Determine the [X, Y] coordinate at the center of the cell enclosing the given text.  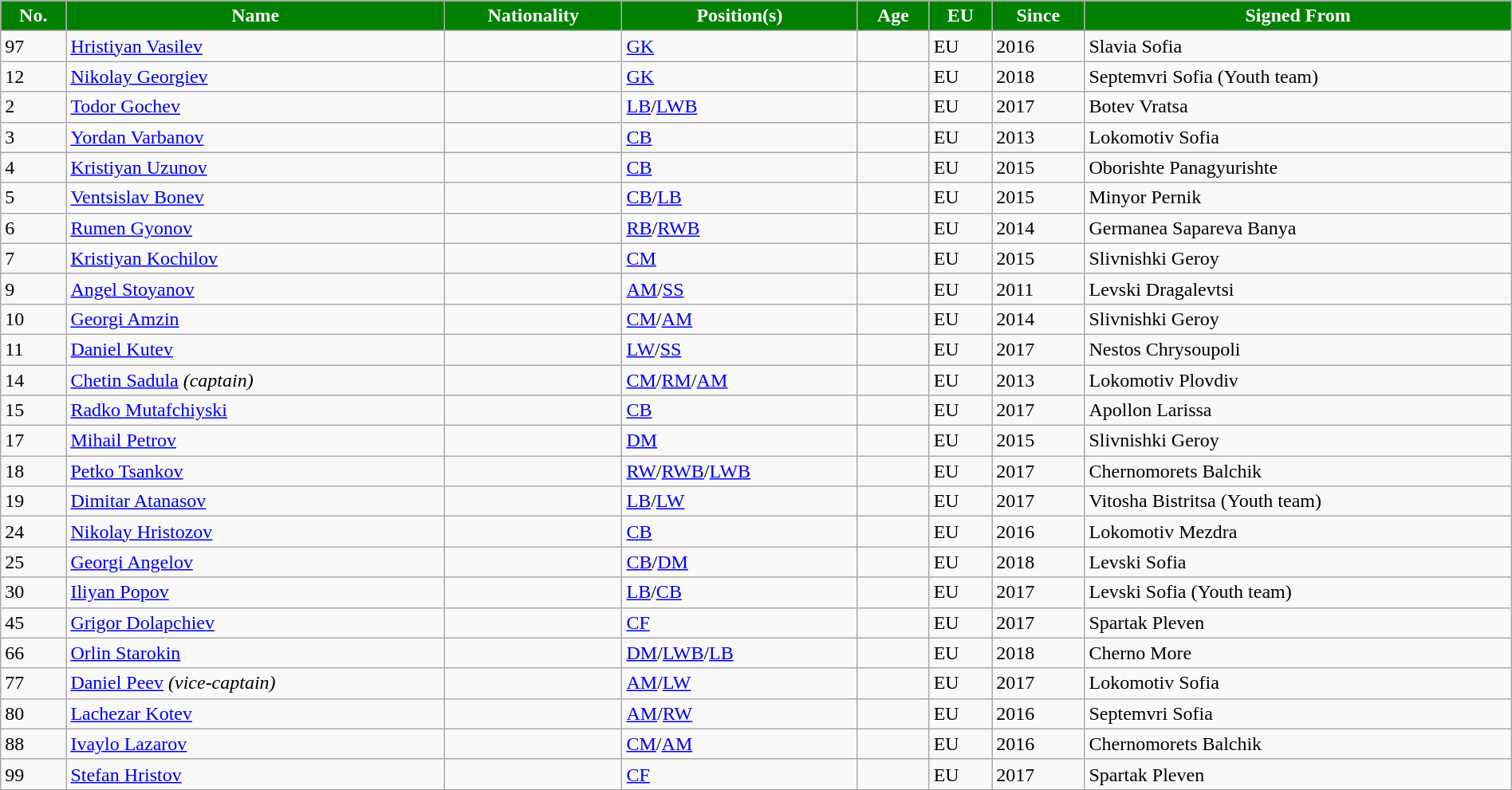
Ventsislav Bonev [255, 198]
No. [33, 16]
18 [33, 471]
Apollon Larissa [1298, 411]
Age [893, 16]
5 [33, 198]
7 [33, 258]
12 [33, 77]
LB/CB [740, 592]
CB/DM [740, 562]
LB/LW [740, 501]
66 [33, 653]
19 [33, 501]
Kristiyan Kochilov [255, 258]
Since [1038, 16]
Grigor Dolapchiev [255, 623]
97 [33, 46]
Cherno More [1298, 653]
6 [33, 228]
14 [33, 380]
2 [33, 107]
2011 [1038, 289]
AM/RW [740, 713]
DM [740, 441]
Lachezar Kotev [255, 713]
Radko Mutafchiyski [255, 411]
Levski Sofia [1298, 562]
Lokomotiv Plovdiv [1298, 380]
99 [33, 774]
45 [33, 623]
Germanea Sapareva Banya [1298, 228]
Angel Stoyanov [255, 289]
11 [33, 349]
Rumen Gyonov [255, 228]
Name [255, 16]
Nestos Chrysoupoli [1298, 349]
Orlin Starokin [255, 653]
Lokomotiv Mezdra [1298, 532]
Levski Dragalevtsi [1298, 289]
15 [33, 411]
Oborishte Panagyurishte [1298, 167]
RW/RWB/LWB [740, 471]
Levski Sofia (Youth team) [1298, 592]
Chetin Sadula (captain) [255, 380]
77 [33, 683]
Daniel Kutev [255, 349]
Ivaylo Lazarov [255, 744]
Todor Gochev [255, 107]
Iliyan Popov [255, 592]
Yordan Varbanov [255, 137]
Dimitar Atanasov [255, 501]
80 [33, 713]
Nikolay Georgiev [255, 77]
Nationality [534, 16]
LB/LWB [740, 107]
9 [33, 289]
Position(s) [740, 16]
CM/RM/AM [740, 380]
AM/LW [740, 683]
Stefan Hristov [255, 774]
4 [33, 167]
Slavia Sofiа [1298, 46]
Botev Vratsa [1298, 107]
LW/SS [740, 349]
CM [740, 258]
Septemvri Sofia (Youth team) [1298, 77]
CB/LB [740, 198]
3 [33, 137]
RB/RWB [740, 228]
DM/LWB/LB [740, 653]
Hristiyan Vasilev [255, 46]
Nikolay Hristozov [255, 532]
Georgi Amzin [255, 319]
10 [33, 319]
17 [33, 441]
Kristiyan Uzunov [255, 167]
AM/SS [740, 289]
Vitosha Bistritsa (Youth team) [1298, 501]
Daniel Peev (vice-captain) [255, 683]
Minyor Pernik [1298, 198]
24 [33, 532]
Petko Tsankov [255, 471]
Georgi Angelov [255, 562]
Mihail Petrov [255, 441]
88 [33, 744]
Septemvri Sofia [1298, 713]
25 [33, 562]
Signed From [1298, 16]
30 [33, 592]
